For the text-containing cell, return its midpoint in (X, Y) coordinate format. 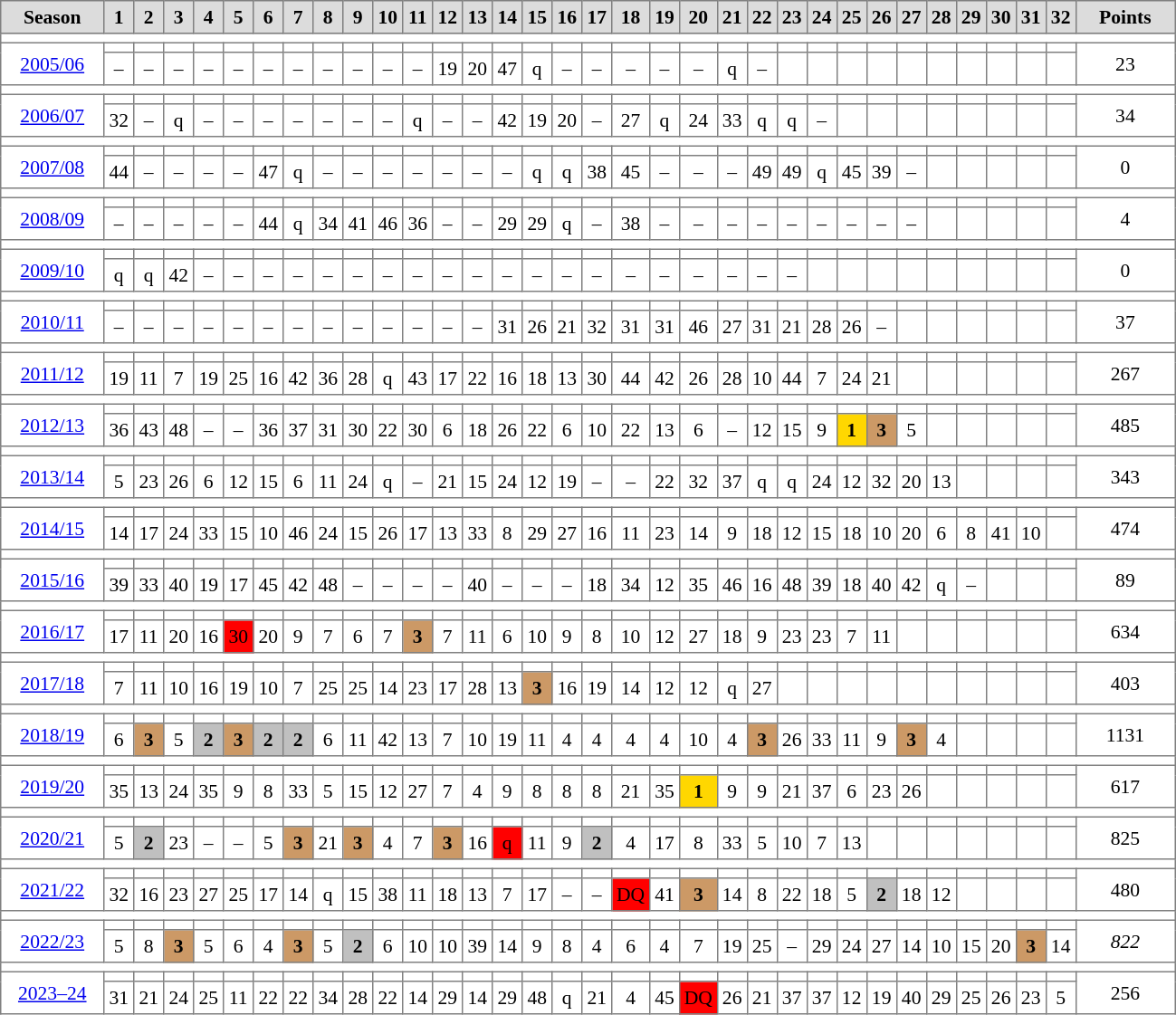
403 (1125, 683)
2009/10 (53, 270)
2011/12 (53, 373)
2023–24 (53, 992)
2013/14 (53, 476)
2018/19 (53, 734)
822 (1125, 941)
2021/22 (53, 889)
485 (1125, 425)
Points (1125, 17)
2017/18 (53, 683)
480 (1125, 889)
1131 (1125, 734)
2020/21 (53, 838)
267 (1125, 373)
2005/06 (53, 63)
2007/08 (53, 167)
617 (1125, 786)
2019/20 (53, 786)
Season (53, 17)
2014/15 (53, 528)
2010/11 (53, 321)
256 (1125, 992)
474 (1125, 528)
2012/13 (53, 425)
2022/23 (53, 941)
825 (1125, 838)
2015/16 (53, 579)
343 (1125, 476)
2016/17 (53, 631)
634 (1125, 631)
89 (1125, 579)
2006/07 (53, 115)
2008/09 (53, 218)
